Pinpoint the cell where the given text exists, returning its [x, y] midpoint coordinate. 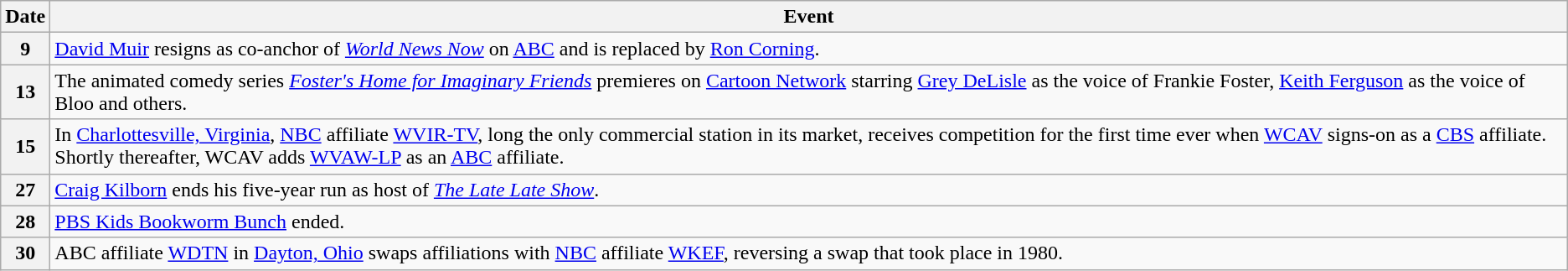
David Muir resigns as co-anchor of World News Now on ABC and is replaced by Ron Corning. [809, 49]
9 [25, 49]
13 [25, 92]
Craig Kilborn ends his five-year run as host of The Late Late Show. [809, 190]
Date [25, 17]
28 [25, 221]
Event [809, 17]
27 [25, 190]
15 [25, 146]
PBS Kids Bookworm Bunch ended. [809, 221]
ABC affiliate WDTN in Dayton, Ohio swaps affiliations with NBC affiliate WKEF, reversing a swap that took place in 1980. [809, 253]
30 [25, 253]
